Scan for the cell matching the given text and deliver its [X, Y] coordinate at center. 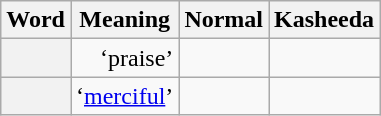
Kasheeda [324, 20]
Normal [224, 20]
Word [36, 20]
‘praise’ [124, 58]
Meaning [124, 20]
‘merciful’ [124, 96]
